Return (x, y) of the center of cell containing provided text 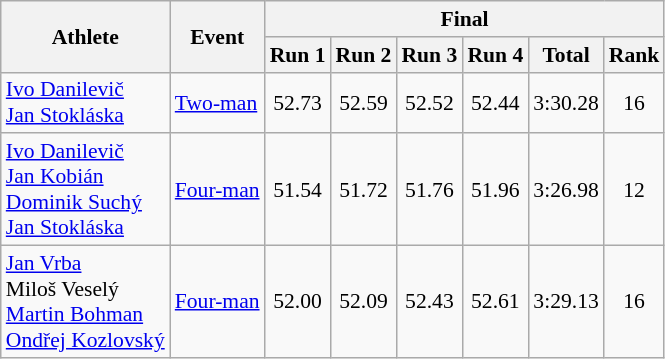
51.76 (429, 190)
52.43 (429, 302)
Two-man (218, 102)
51.72 (364, 190)
52.09 (364, 302)
51.54 (298, 190)
Event (218, 36)
52.59 (364, 102)
Rank (634, 55)
Jan VrbaMiloš VeselýMartin BohmanOndřej Kozlovský (86, 302)
Ivo DanilevičJan Stokláska (86, 102)
12 (634, 190)
Ivo DanilevičJan KobiánDominik SuchýJan Stokláska (86, 190)
Total (566, 55)
Athlete (86, 36)
3:26.98 (566, 190)
Run 3 (429, 55)
Final (465, 19)
52.44 (495, 102)
Run 1 (298, 55)
3:29.13 (566, 302)
52.52 (429, 102)
3:30.28 (566, 102)
Run 4 (495, 55)
52.00 (298, 302)
52.73 (298, 102)
Run 2 (364, 55)
52.61 (495, 302)
51.96 (495, 190)
